Determine the (X, Y) coordinate at the center of the cell enclosing the given text.  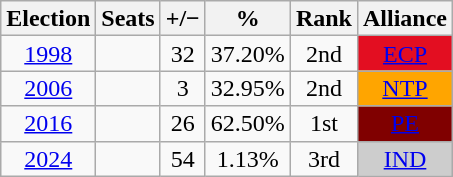
62.50% (248, 124)
PE (404, 124)
2024 (48, 158)
Election (48, 18)
37.20% (248, 54)
1998 (48, 54)
3 (182, 88)
% (248, 18)
26 (182, 124)
1st (324, 124)
1.13% (248, 158)
32.95% (248, 88)
3rd (324, 158)
IND (404, 158)
NTP (404, 88)
32 (182, 54)
Alliance (404, 18)
2016 (48, 124)
54 (182, 158)
+/− (182, 18)
2006 (48, 88)
Seats (128, 18)
Rank (324, 18)
ECP (404, 54)
